Find where the given text appears and provide that cell's center as [x, y] coordinate. 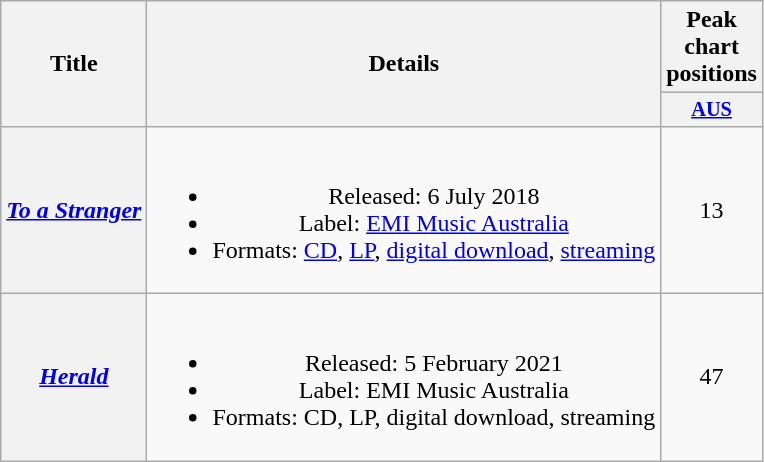
Details [404, 64]
47 [712, 378]
Released: 6 July 2018Label: EMI Music AustraliaFormats: CD, LP, digital download, streaming [404, 210]
Title [74, 64]
Herald [74, 378]
AUS [712, 110]
To a Stranger [74, 210]
13 [712, 210]
Released: 5 February 2021Label: EMI Music AustraliaFormats: CD, LP, digital download, streaming [404, 378]
Peak chart positions [712, 47]
